Output the [X, Y] coordinate of the center of the cell containing the given text.  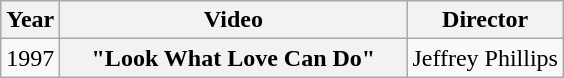
Director [486, 20]
1997 [30, 58]
Video [234, 20]
Jeffrey Phillips [486, 58]
"Look What Love Can Do" [234, 58]
Year [30, 20]
